Detect which cell encompasses the target text, then output its (x, y) center coordinate. 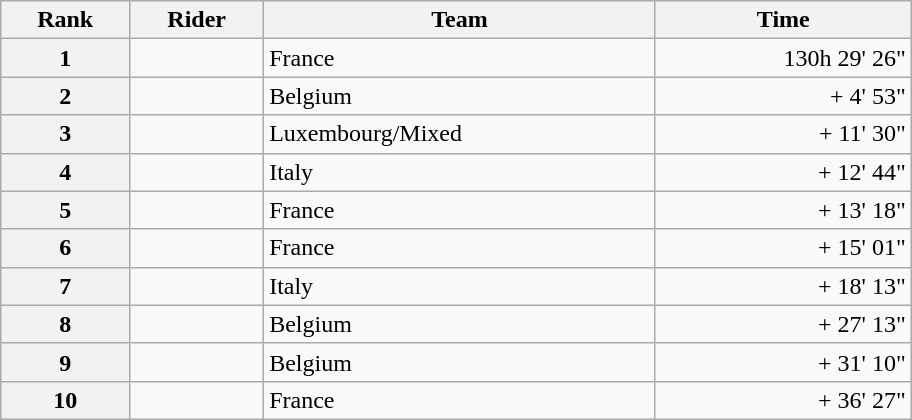
Time (783, 20)
+ 4' 53" (783, 96)
Luxembourg/Mixed (460, 134)
+ 11' 30" (783, 134)
1 (66, 58)
5 (66, 210)
+ 36' 27" (783, 400)
8 (66, 324)
+ 13' 18" (783, 210)
4 (66, 172)
Rider (197, 20)
+ 31' 10" (783, 362)
Rank (66, 20)
10 (66, 400)
9 (66, 362)
+ 18' 13" (783, 286)
2 (66, 96)
3 (66, 134)
+ 15' 01" (783, 248)
+ 27' 13" (783, 324)
130h 29' 26" (783, 58)
Team (460, 20)
7 (66, 286)
+ 12' 44" (783, 172)
6 (66, 248)
